Find where the given text appears and provide that cell's center as (x, y) coordinate. 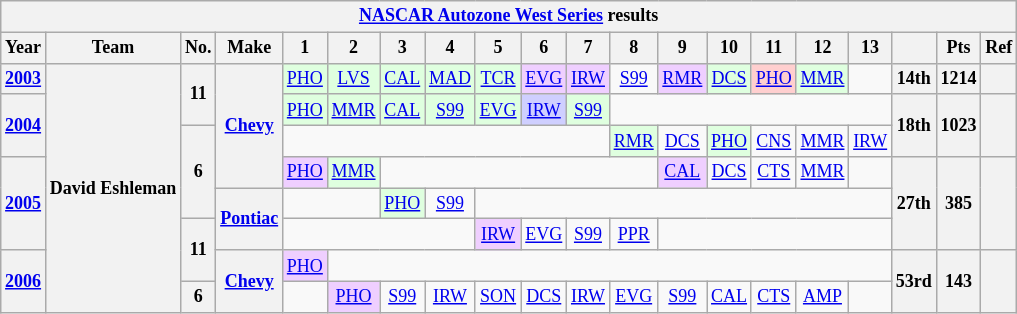
53rd (914, 281)
10 (730, 48)
1023 (958, 125)
2 (354, 48)
SON (498, 296)
Pontiac (250, 219)
2005 (24, 204)
PPR (634, 234)
TCR (498, 78)
7 (588, 48)
143 (958, 281)
5 (498, 48)
4 (450, 48)
AMP (822, 296)
No. (198, 48)
Ref (999, 48)
3 (402, 48)
MAD (450, 78)
Year (24, 48)
18th (914, 125)
2003 (24, 78)
NASCAR Autozone West Series results (509, 16)
2004 (24, 125)
13 (870, 48)
Make (250, 48)
14th (914, 78)
1 (304, 48)
8 (634, 48)
LVS (354, 78)
9 (682, 48)
1214 (958, 78)
Pts (958, 48)
Team (112, 48)
CNS (774, 140)
12 (822, 48)
385 (958, 204)
David Eshleman (112, 188)
2006 (24, 281)
27th (914, 204)
